Scan for the cell matching the given text and deliver its [X, Y] coordinate at center. 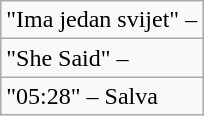
"She Said" – [102, 58]
"05:28" – Salva [102, 96]
"Ima jedan svijet" – [102, 20]
